Find where the given text appears and provide that cell's center as [X, Y] coordinate. 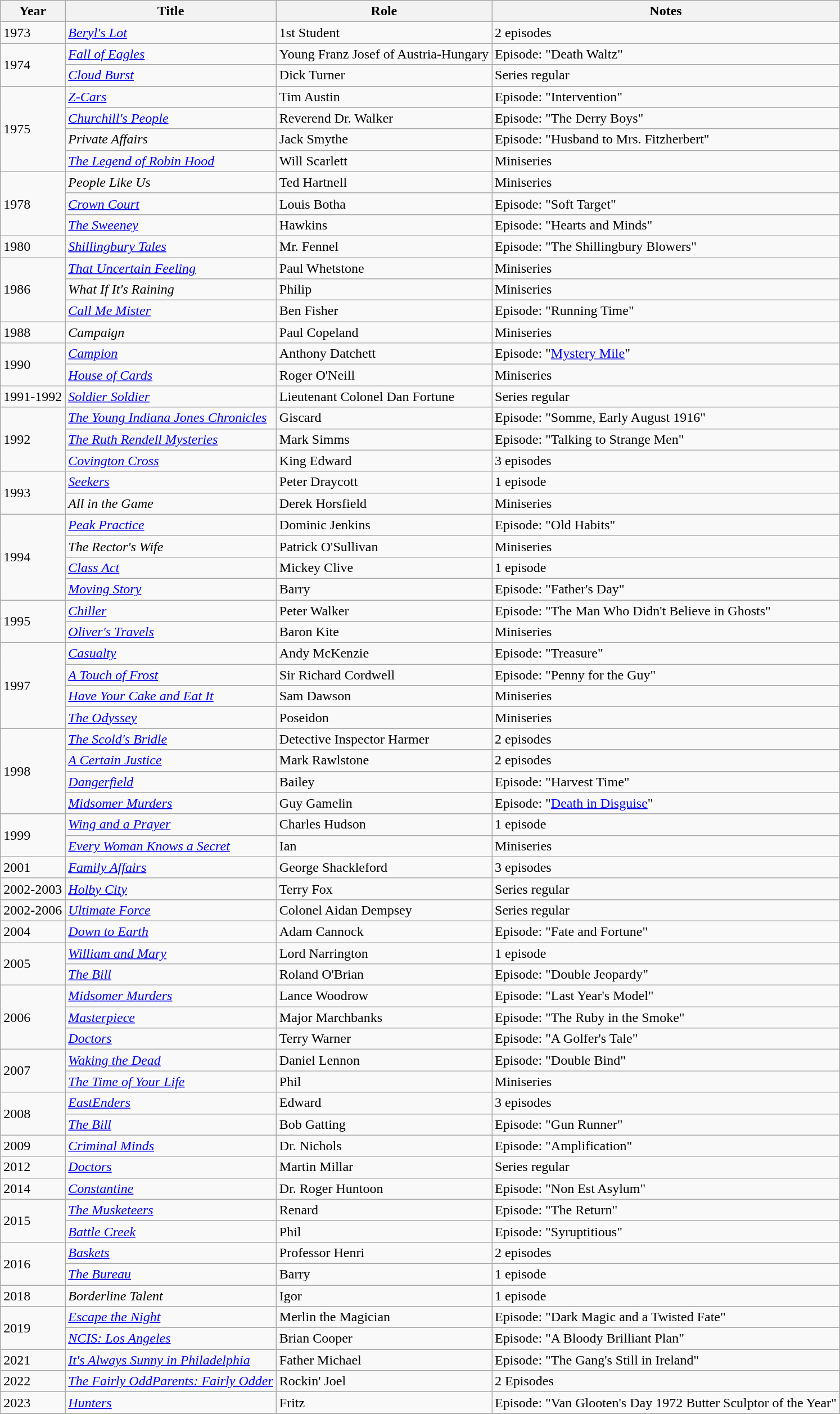
Episode: "A Golfer's Tale" [666, 1039]
Poseidon [383, 718]
Edward [383, 1103]
1974 [33, 65]
The Musketeers [171, 1210]
1995 [33, 621]
2009 [33, 1146]
The Ruth Rendell Mysteries [171, 439]
Igor [383, 1295]
2023 [33, 1403]
Tim Austin [383, 97]
Battle Creek [171, 1231]
Episode: "Fate and Fortune" [666, 931]
Episode: "Treasure" [666, 654]
Giscard [383, 418]
Chiller [171, 610]
1997 [33, 686]
Adam Cannock [383, 931]
King Edward [383, 461]
Jack Smythe [383, 139]
People Like Us [171, 182]
The Rector's Wife [171, 546]
Baron Kite [383, 632]
The Fairly OddParents: Fairly Odder [171, 1381]
Renard [383, 1210]
2006 [33, 1017]
Brian Cooper [383, 1339]
Mickey Clive [383, 568]
Down to Earth [171, 931]
Colonel Aidan Dempsey [383, 910]
Role [383, 11]
Crown Court [171, 204]
Hunters [171, 1403]
NCIS: Los Angeles [171, 1339]
Dominic Jenkins [383, 525]
Episode: "Dark Magic and a Twisted Fate" [666, 1317]
The Sweeney [171, 225]
Louis Botha [383, 204]
Martin Millar [383, 1167]
Oliver's Travels [171, 632]
Dr. Roger Huntoon [383, 1188]
Episode: "Death Waltz" [666, 54]
Every Woman Knows a Secret [171, 846]
Major Marchbanks [383, 1017]
Episode: "Death in Disguise" [666, 803]
What If It's Raining [171, 290]
The Legend of Robin Hood [171, 161]
Rockin' Joel [383, 1381]
Episode: "Penny for the Guy" [666, 675]
Merlin the Magician [383, 1317]
Peter Walker [383, 610]
William and Mary [171, 953]
Detective Inspector Harmer [383, 739]
Criminal Minds [171, 1146]
Ultimate Force [171, 910]
The Time of Your Life [171, 1082]
1994 [33, 557]
Peter Draycott [383, 482]
Call Me Mister [171, 311]
2015 [33, 1221]
1990 [33, 364]
Campaign [171, 332]
Fall of Eagles [171, 54]
Paul Copeland [383, 332]
2021 [33, 1360]
Episode: "Non Est Asylum" [666, 1188]
Notes [666, 11]
Mark Simms [383, 439]
A Certain Justice [171, 760]
Episode: "Talking to Strange Men" [666, 439]
Borderline Talent [171, 1295]
Episode: "Amplification" [666, 1146]
Episode: "Intervention" [666, 97]
Paul Whetstone [383, 268]
2 Episodes [666, 1381]
That Uncertain Feeling [171, 268]
Seekers [171, 482]
2005 [33, 964]
1978 [33, 204]
Cloud Burst [171, 75]
Sir Richard Cordwell [383, 675]
Episode: "The Ruby in the Smoke" [666, 1017]
Mr. Fennel [383, 246]
Bailey [383, 782]
1973 [33, 33]
Dick Turner [383, 75]
Private Affairs [171, 139]
Episode: "Running Time" [666, 311]
House of Cards [171, 375]
1999 [33, 835]
Covington Cross [171, 461]
Casualty [171, 654]
Will Scarlett [383, 161]
Ian [383, 846]
Holby City [171, 889]
Episode: "The Gang's Still in Ireland" [666, 1360]
Z-Cars [171, 97]
Derek Horsfield [383, 503]
Moving Story [171, 589]
2007 [33, 1071]
Charles Hudson [383, 825]
Episode: "Somme, Early August 1916" [666, 418]
Episode: "Harvest Time" [666, 782]
1980 [33, 246]
Waking the Dead [171, 1060]
It's Always Sunny in Philadelphia [171, 1360]
George Shackleford [383, 867]
2014 [33, 1188]
All in the Game [171, 503]
1993 [33, 493]
Lord Narrington [383, 953]
2002-2006 [33, 910]
Father Michael [383, 1360]
The Young Indiana Jones Chronicles [171, 418]
Class Act [171, 568]
Episode: "Syruptitious" [666, 1231]
Churchill's People [171, 118]
Episode: "Father's Day" [666, 589]
Peak Practice [171, 525]
Fritz [383, 1403]
Episode: "Old Habits" [666, 525]
Baskets [171, 1253]
The Scold's Bridle [171, 739]
Escape the Night [171, 1317]
Terry Fox [383, 889]
2004 [33, 931]
Anthony Datchett [383, 354]
Episode: "Last Year's Model" [666, 996]
2008 [33, 1114]
Episode: "Hearts and Minds" [666, 225]
Professor Henri [383, 1253]
Campion [171, 354]
Lance Woodrow [383, 996]
Reverend Dr. Walker [383, 118]
Episode: "Soft Target" [666, 204]
1998 [33, 771]
Philip [383, 290]
Beryl's Lot [171, 33]
Wing and a Prayer [171, 825]
The Odyssey [171, 718]
2019 [33, 1328]
Episode: "Van Glooten's Day 1972 Butter Sculptor of the Year" [666, 1403]
Patrick O'Sullivan [383, 546]
Episode: "Gun Runner" [666, 1124]
2012 [33, 1167]
Year [33, 11]
Masterpiece [171, 1017]
Young Franz Josef of Austria-Hungary [383, 54]
Episode: "Double Bind" [666, 1060]
Episode: "Husband to Mrs. Fitzherbert" [666, 139]
Andy McKenzie [383, 654]
2016 [33, 1263]
Episode: "The Shillingbury Blowers" [666, 246]
Lieutenant Colonel Dan Fortune [383, 397]
Dr. Nichols [383, 1146]
Family Affairs [171, 867]
Episode: "A Bloody Brilliant Plan" [666, 1339]
The Bureau [171, 1274]
Episode: "Mystery Mile" [666, 354]
Ted Hartnell [383, 182]
Soldier Soldier [171, 397]
2018 [33, 1295]
2002-2003 [33, 889]
Mark Rawlstone [383, 760]
Episode: "Double Jeopardy" [666, 975]
Episode: "The Derry Boys" [666, 118]
Shillingbury Tales [171, 246]
2001 [33, 867]
1991-1992 [33, 397]
Roland O'Brian [383, 975]
Sam Dawson [383, 696]
1986 [33, 290]
Ben Fisher [383, 311]
1st Student [383, 33]
Title [171, 11]
Constantine [171, 1188]
Bob Gatting [383, 1124]
Terry Warner [383, 1039]
Hawkins [383, 225]
Guy Gamelin [383, 803]
2022 [33, 1381]
1988 [33, 332]
Dangerfield [171, 782]
1992 [33, 439]
Roger O'Neill [383, 375]
EastEnders [171, 1103]
1975 [33, 129]
Have Your Cake and Eat It [171, 696]
Episode: "The Return" [666, 1210]
Episode: "The Man Who Didn't Believe in Ghosts" [666, 610]
A Touch of Frost [171, 675]
Daniel Lennon [383, 1060]
